Provide the [x, y] coordinate of the cell's center where the given text is located.  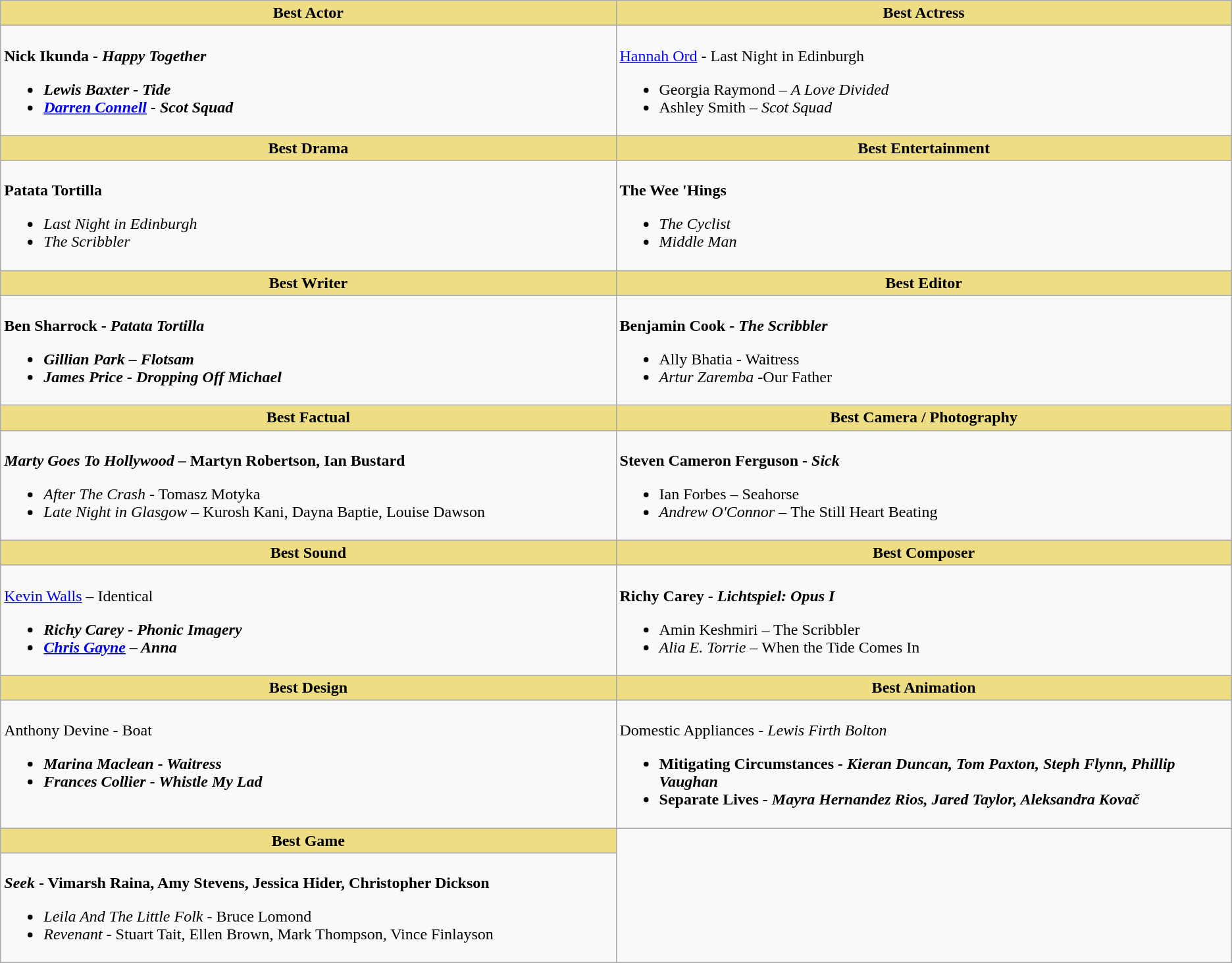
Patata TortillaLast Night in EdinburghThe Scribbler [308, 216]
Best Animation [924, 687]
Best Camera / Photography [924, 418]
Best Composer [924, 553]
Anthony Devine - BoatMarina Maclean - WaitressFrances Collier - Whistle My Lad [308, 764]
Best Entertainment [924, 148]
Best Design [308, 687]
Best Editor [924, 283]
Nick Ikunda - Happy TogetherLewis Baxter - TideDarren Connell - Scot Squad [308, 80]
Best Drama [308, 148]
Best Actress [924, 13]
Steven Cameron Ferguson - SickIan Forbes – SeahorseAndrew O'Connor – The Still Heart Beating [924, 485]
Ben Sharrock - Patata TortillaGillian Park – FlotsamJames Price - Dropping Off Michael [308, 350]
Best Factual [308, 418]
Richy Carey - Lichtspiel: Opus IAmin Keshmiri – The ScribblerAlia E. Torrie – When the Tide Comes In [924, 620]
Best Actor [308, 13]
Best Sound [308, 553]
Hannah Ord - Last Night in EdinburghGeorgia Raymond – A Love DividedAshley Smith – Scot Squad [924, 80]
Best Game [308, 840]
Best Writer [308, 283]
The Wee 'HingsThe CyclistMiddle Man [924, 216]
Kevin Walls – IdenticalRichy Carey - Phonic ImageryChris Gayne – Anna [308, 620]
Benjamin Cook - The ScribblerAlly Bhatia - WaitressArtur Zaremba -Our Father [924, 350]
